Determine the (x, y) coordinate at the center of the cell enclosing the given text.  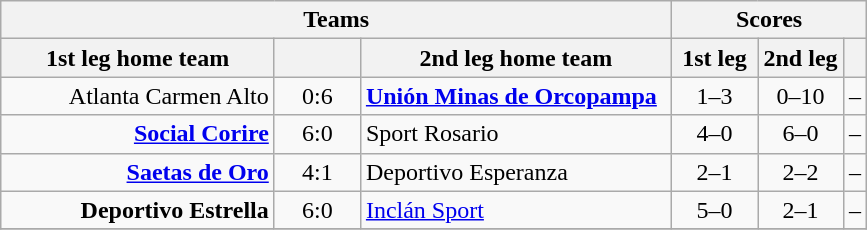
5–0 (714, 210)
Sport Rosario (516, 134)
2nd leg (801, 58)
Inclán Sport (516, 210)
4:1 (317, 172)
0–10 (801, 96)
6–0 (801, 134)
2–2 (801, 172)
2nd leg home team (516, 58)
1st leg (714, 58)
Teams (336, 20)
Scores (768, 20)
Saetas de Oro (138, 172)
4–0 (714, 134)
0:6 (317, 96)
Atlanta Carmen Alto (138, 96)
1st leg home team (138, 58)
Unión Minas de Orcopampa (516, 96)
1–3 (714, 96)
Deportivo Estrella (138, 210)
Social Corire (138, 134)
Deportivo Esperanza (516, 172)
